Capture the cell that displays the provided text and extract its [x, y] central coordinate. 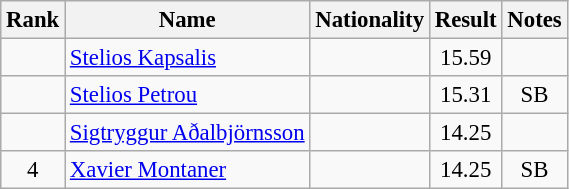
Sigtryggur Aðalbjörnsson [188, 133]
Stelios Petrou [188, 95]
4 [33, 170]
Rank [33, 20]
Nationality [370, 20]
Name [188, 20]
Notes [534, 20]
15.31 [466, 95]
Xavier Montaner [188, 170]
15.59 [466, 58]
Result [466, 20]
Stelios Kapsalis [188, 58]
